From the cell containing the given text, extract its center point as [x, y] coordinate. 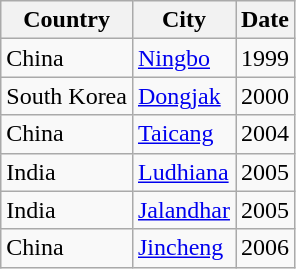
Jincheng [184, 248]
Jalandhar [184, 210]
1999 [266, 58]
Dongjak [184, 96]
2004 [266, 134]
Country [67, 20]
City [184, 20]
Ludhiana [184, 172]
2006 [266, 248]
Taicang [184, 134]
South Korea [67, 96]
Ningbo [184, 58]
2000 [266, 96]
Date [266, 20]
